Extract the [x, y] coordinate from the center of the cell holding the provided text.  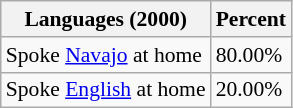
Percent [251, 19]
Languages (2000) [106, 19]
Spoke Navajo at home [106, 55]
20.00% [251, 90]
80.00% [251, 55]
Spoke English at home [106, 90]
